Capture the cell that displays the provided text and extract its [x, y] central coordinate. 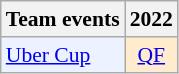
Uber Cup [63, 55]
2022 [152, 19]
QF [152, 55]
Team events [63, 19]
